Extract the [X, Y] coordinate from the center of the cell holding the provided text.  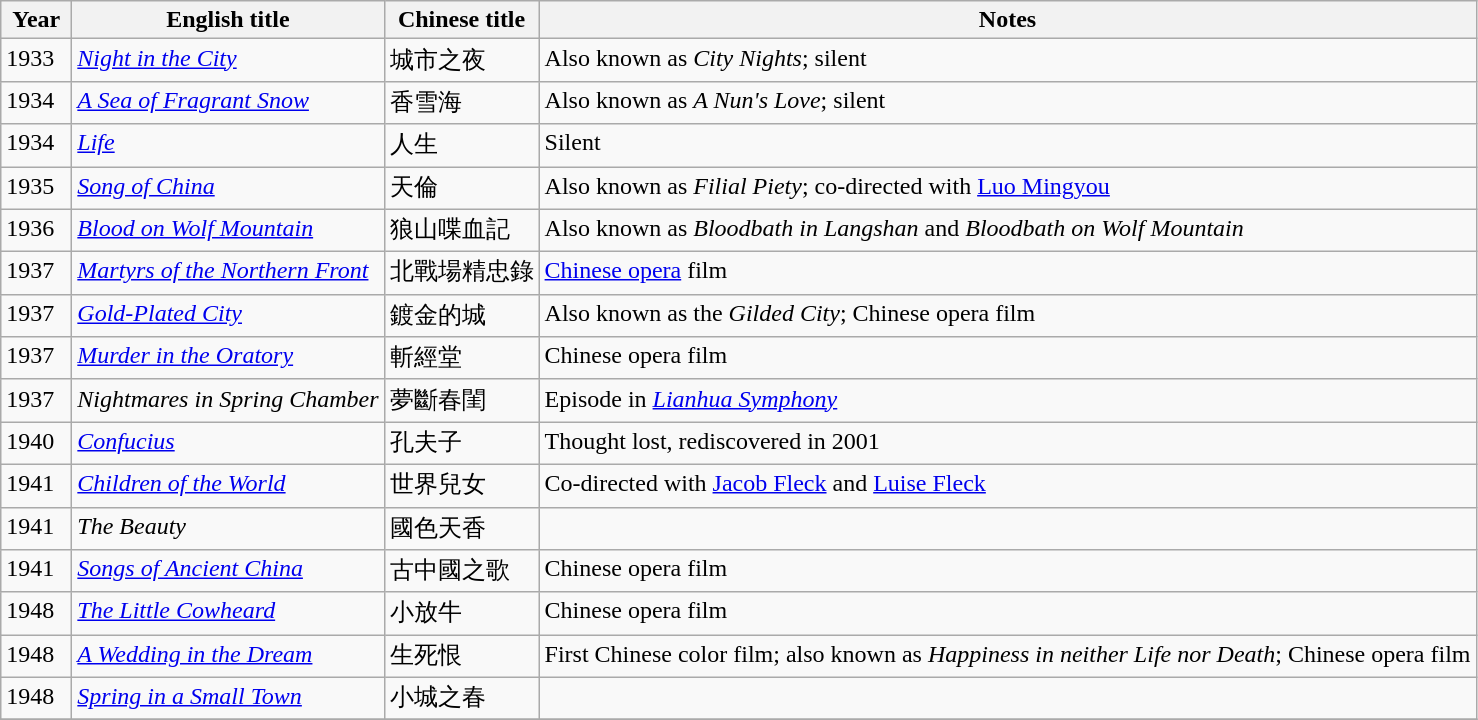
Also known as Bloodbath in Langshan and Bloodbath on Wolf Mountain [1008, 230]
國色天香 [462, 528]
A Sea of Fragrant Snow [228, 102]
斬經堂 [462, 358]
Nightmares in Spring Chamber [228, 400]
Year [36, 20]
Also known as the Gilded City; Chinese opera film [1008, 316]
世界兒女 [462, 486]
古中國之歌 [462, 572]
小城之春 [462, 698]
Co-directed with Jacob Fleck and Luise Fleck [1008, 486]
鍍金的城 [462, 316]
1936 [36, 230]
Murder in the Oratory [228, 358]
Silent [1008, 146]
English title [228, 20]
The Beauty [228, 528]
Chinese title [462, 20]
孔夫子 [462, 444]
Gold-Plated City [228, 316]
Also known as Filial Piety; co-directed with Luo Mingyou [1008, 188]
北戰場精忠錄 [462, 274]
1940 [36, 444]
城市之夜 [462, 60]
Confucius [228, 444]
Children of the World [228, 486]
Blood on Wolf Mountain [228, 230]
夢斷春閨 [462, 400]
The Little Cowheard [228, 614]
Spring in a Small Town [228, 698]
Also known as A Nun's Love; silent [1008, 102]
Episode in Lianhua Symphony [1008, 400]
Martyrs of the Northern Front [228, 274]
生死恨 [462, 656]
1935 [36, 188]
Song of China [228, 188]
香雪海 [462, 102]
Notes [1008, 20]
Thought lost, rediscovered in 2001 [1008, 444]
Night in the City [228, 60]
Songs of Ancient China [228, 572]
小放牛 [462, 614]
Also known as City Nights; silent [1008, 60]
天倫 [462, 188]
Life [228, 146]
人生 [462, 146]
First Chinese color film; also known as Happiness in neither Life nor Death; Chinese opera film [1008, 656]
1933 [36, 60]
狼山喋血記 [462, 230]
A Wedding in the Dream [228, 656]
